Determine the (x, y) coordinate at the center of the cell enclosing the given text.  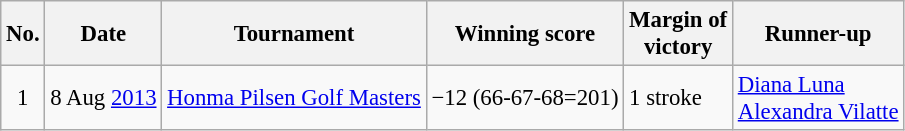
No. (23, 34)
Diana Luna Alexandra Vilatte (818, 98)
−12 (66-67-68=201) (525, 98)
Runner-up (818, 34)
8 Aug 2013 (104, 98)
Tournament (294, 34)
Date (104, 34)
Winning score (525, 34)
Margin ofvictory (678, 34)
Honma Pilsen Golf Masters (294, 98)
1 (23, 98)
1 stroke (678, 98)
